Locate the cell with the specified text and output its [x, y] center coordinate. 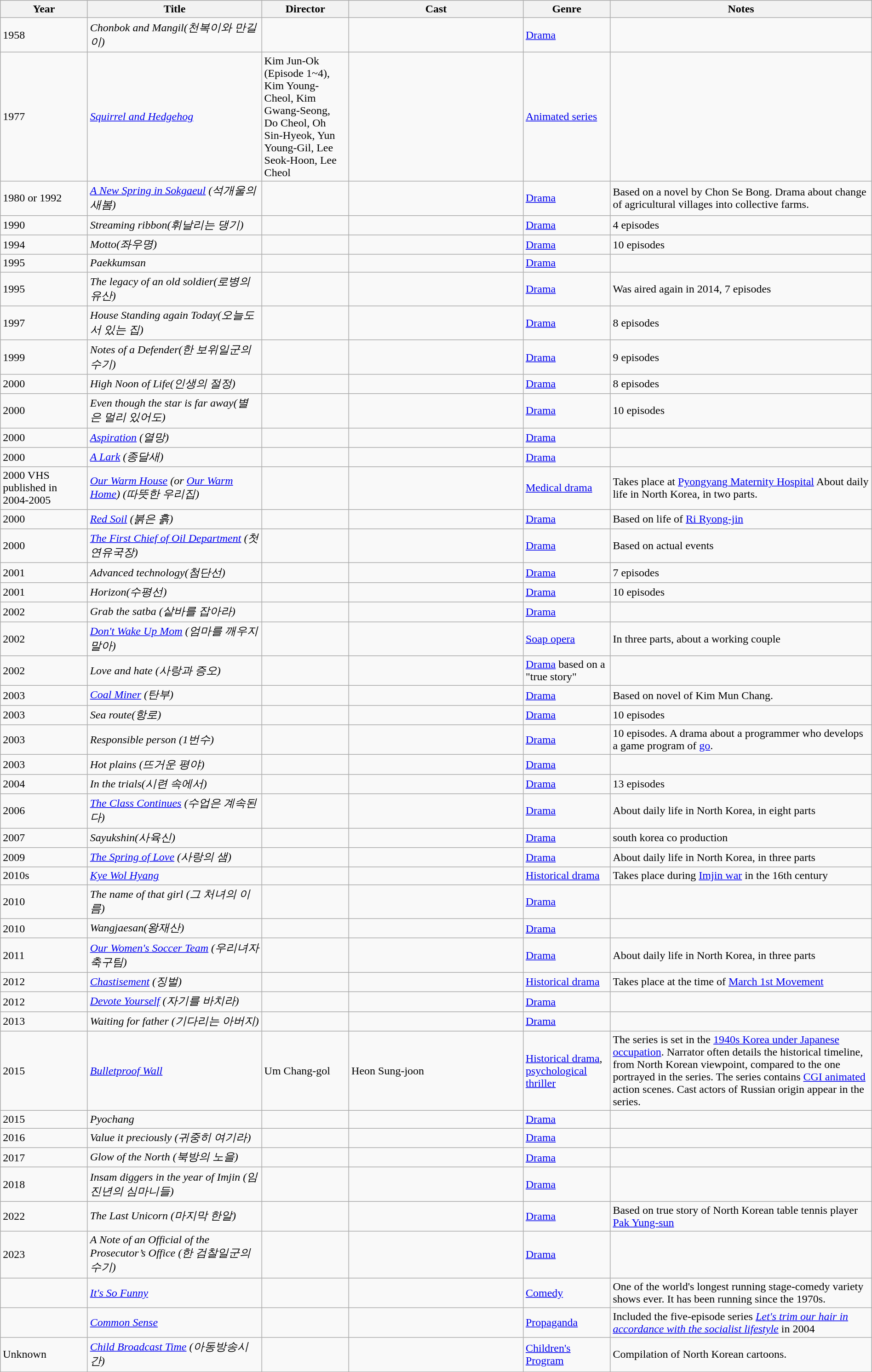
2016 [44, 1138]
Medical drama [567, 488]
Based on novel of Kim Mun Chang. [741, 695]
The First Chief of Oil Department (첫 연유국장) [175, 546]
Value it preciously (귀중히 여기라) [175, 1138]
Pyochang [175, 1119]
A New Spring in Sokgaeul (석개울의 새봄) [175, 198]
The Spring of Love (사랑의 샘) [175, 857]
The name of that girl (그 처녀의 이름) [175, 901]
A Note of an Official of the Prosecutor’s Office (한 검찰일군의 수기) [175, 1255]
Comedy [567, 1292]
Takes place at Pyongyang Maternity Hospital About daily life in North Korea, in two parts. [741, 488]
1977 [44, 117]
Director [305, 9]
One of the world's longest running stage-comedy variety shows ever. It has been running since the 1970s. [741, 1292]
A Lark (종달새) [175, 457]
Notes [741, 9]
It's So Funny [175, 1292]
south korea co production [741, 838]
About daily life in North Korea, in eight parts [741, 811]
In three parts, about a working couple [741, 639]
Paekkumsan [175, 263]
4 episodes [741, 225]
Based on actual events [741, 546]
Responsible person (1번수) [175, 740]
1997 [44, 323]
Sea route(항로) [175, 715]
Was aired again in 2014, 7 episodes [741, 289]
2013 [44, 1021]
Children's Program [567, 1355]
Streaming ribbon(휘날리는 댕기) [175, 225]
Chonbok and Mangil(천복이와 만길이) [175, 35]
2010s [44, 876]
Wangjaesan(왕재산) [175, 928]
Horizon(수평선) [175, 592]
Even though the star is far away(별은 멀리 있어도) [175, 411]
2006 [44, 811]
Soap opera [567, 639]
2000 VHS published in 2004-2005 [44, 488]
Included the five-episode series Let's trim our hair in accordance with the socialist lifestyle in 2004 [741, 1323]
Sayukshin(사육신) [175, 838]
2007 [44, 838]
The legacy of an old soldier(로병의 유산) [175, 289]
Kye Wol Hyang [175, 876]
Title [175, 9]
Child Broadcast Time (아동방송시간) [175, 1355]
Genre [567, 9]
Animated series [567, 117]
Takes place during Imjin war in the 16th century [741, 876]
Glow of the North (북방의 노을) [175, 1157]
Year [44, 9]
Insam diggers in the year of Imjin (임진년의 심마니들) [175, 1184]
High Noon of Life(인생의 절정) [175, 384]
9 episodes [741, 357]
Coal Miner (탄부) [175, 695]
Motto(좌우명) [175, 245]
10 episodes. A drama about a programmer who develops a game program of go. [741, 740]
Unknown [44, 1355]
Squirrel and Hedgehog [175, 117]
Kim Jun-Ok (Episode 1~4), Kim Young-Cheol, Kim Gwang-Seong, Do Cheol, Oh Sin-Hyeok, Yun Young-Gil, Lee Seok-Hoon, Lee Cheol [305, 117]
House Standing again Today(오늘도 서 있는 집) [175, 323]
13 episodes [741, 784]
Aspiration (열망) [175, 438]
Waiting for father (기다리는 아버지) [175, 1021]
Propaganda [567, 1323]
1999 [44, 357]
2009 [44, 857]
1994 [44, 245]
2011 [44, 955]
Our Women's Soccer Team (우리녀자축구팀) [175, 955]
Cast [436, 9]
2004 [44, 784]
Devote Yourself (자기를 바치라) [175, 1002]
Chastisement (징벌) [175, 982]
Based on true story of North Korean table tennis player Pak Yung-sun [741, 1216]
Love and hate (사랑과 증오) [175, 671]
Based on life of Ri Ryong-jin [741, 519]
Red Soil (붉은 흙) [175, 519]
Common Sense [175, 1323]
In the trials(시련 속에서) [175, 784]
1990 [44, 225]
Grab the satba (샅바를 잡아라) [175, 612]
1958 [44, 35]
Historical drama, psychological thriller [567, 1071]
Don't Wake Up Mom (엄마를 깨우지 말아) [175, 639]
2023 [44, 1255]
Compilation of North Korean cartoons. [741, 1355]
Hot plains (뜨거운 평야) [175, 764]
Bulletproof Wall [175, 1071]
Um Chang-gol [305, 1071]
Drama based on a "true story" [567, 671]
Heon Sung-joon [436, 1071]
Notes of a Defender(한 보위일군의 수기) [175, 357]
Our Warm House (or Our Warm Home) (따뜻한 우리집) [175, 488]
2022 [44, 1216]
The Last Unicorn (마지막 한알) [175, 1216]
Based on a novel by Chon Se Bong. Drama about change of agricultural villages into collective farms. [741, 198]
Advanced technology(첨단선) [175, 573]
7 episodes [741, 573]
The Class Continues (수업은 계속된다) [175, 811]
Takes place at the time of March 1st Movement [741, 982]
1980 or 1992 [44, 198]
2018 [44, 1184]
2017 [44, 1157]
